Locate the cell with the specified text and output its [X, Y] center coordinate. 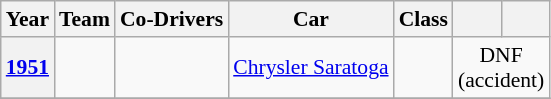
Team [84, 19]
Class [424, 19]
Car [310, 19]
Chrysler Saratoga [310, 68]
1951 [28, 68]
Co-Drivers [172, 19]
Year [28, 19]
DNF(accident) [501, 68]
